Find where the given text appears and provide that cell's center as (x, y) coordinate. 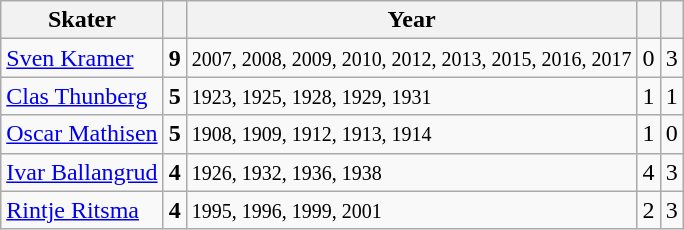
Year (412, 20)
1995, 1996, 1999, 2001 (412, 210)
2 (648, 210)
1926, 1932, 1936, 1938 (412, 172)
Sven Kramer (82, 58)
Clas Thunberg (82, 96)
2007, 2008, 2009, 2010, 2012, 2013, 2015, 2016, 2017 (412, 58)
Skater (82, 20)
Ivar Ballangrud (82, 172)
Oscar Mathisen (82, 134)
Rintje Ritsma (82, 210)
1908, 1909, 1912, 1913, 1914 (412, 134)
1923, 1925, 1928, 1929, 1931 (412, 96)
9 (174, 58)
